Locate the cell with the specified text and output its (X, Y) center coordinate. 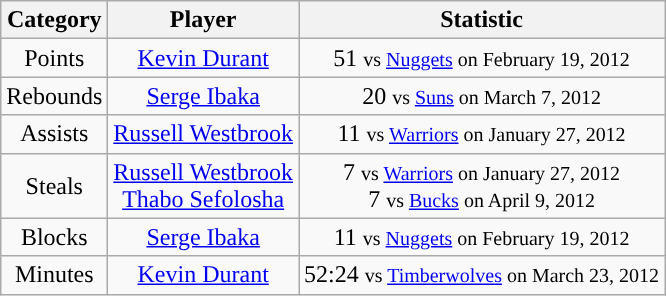
Russell Westbrook (204, 134)
Category (54, 20)
51 vs Nuggets on February 19, 2012 (481, 58)
11 vs Nuggets on February 19, 2012 (481, 237)
Player (204, 20)
Russell WestbrookThabo Sefolosha (204, 186)
Statistic (481, 20)
Points (54, 58)
52:24 vs Timberwolves on March 23, 2012 (481, 275)
20 vs Suns on March 7, 2012 (481, 96)
Blocks (54, 237)
Assists (54, 134)
Rebounds (54, 96)
7 vs Warriors on January 27, 20127 vs Bucks on April 9, 2012 (481, 186)
Minutes (54, 275)
11 vs Warriors on January 27, 2012 (481, 134)
Steals (54, 186)
